Detect which cell encompasses the target text, then output its [X, Y] center coordinate. 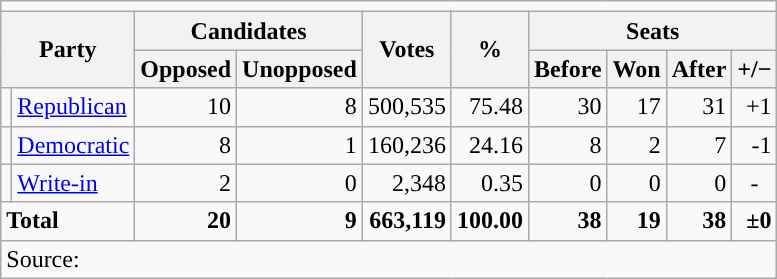
160,236 [406, 145]
2,348 [406, 183]
Opposed [186, 69]
Won [636, 69]
Party [68, 50]
24.16 [490, 145]
Votes [406, 50]
±0 [754, 221]
500,535 [406, 107]
Democratic [74, 145]
+/− [754, 69]
-1 [754, 145]
663,119 [406, 221]
Write-in [74, 183]
Unopposed [300, 69]
10 [186, 107]
100.00 [490, 221]
Before [568, 69]
+1 [754, 107]
17 [636, 107]
Total [68, 221]
7 [699, 145]
19 [636, 221]
75.48 [490, 107]
9 [300, 221]
Candidates [249, 31]
After [699, 69]
Seats [652, 31]
31 [699, 107]
0.35 [490, 183]
% [490, 50]
Source: [389, 259]
- [754, 183]
1 [300, 145]
Republican [74, 107]
30 [568, 107]
20 [186, 221]
